Output the [x, y] coordinate of the center of the cell containing the given text.  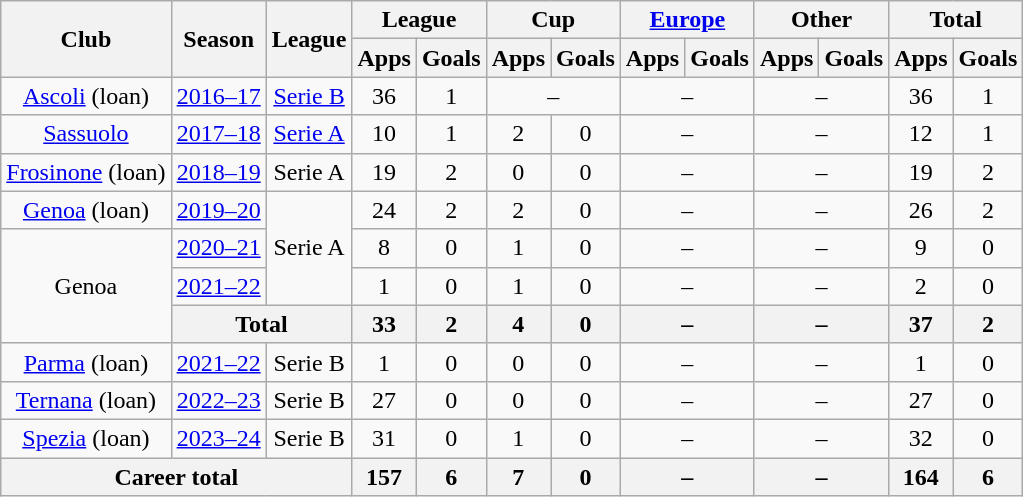
37 [921, 324]
4 [518, 324]
Europe [687, 20]
Club [86, 39]
Ascoli (loan) [86, 96]
164 [921, 477]
Genoa [86, 286]
31 [384, 438]
32 [921, 438]
2017–18 [218, 134]
2019–20 [218, 210]
7 [518, 477]
157 [384, 477]
8 [384, 248]
Parma (loan) [86, 362]
Genoa (loan) [86, 210]
2018–19 [218, 172]
Sassuolo [86, 134]
2023–24 [218, 438]
Cup [553, 20]
Ternana (loan) [86, 400]
2020–21 [218, 248]
Other [821, 20]
10 [384, 134]
Spezia (loan) [86, 438]
Frosinone (loan) [86, 172]
12 [921, 134]
2022–23 [218, 400]
2016–17 [218, 96]
26 [921, 210]
Season [218, 39]
33 [384, 324]
Career total [176, 477]
9 [921, 248]
24 [384, 210]
